Provide the [x, y] coordinate of the cell's center where the given text is located.  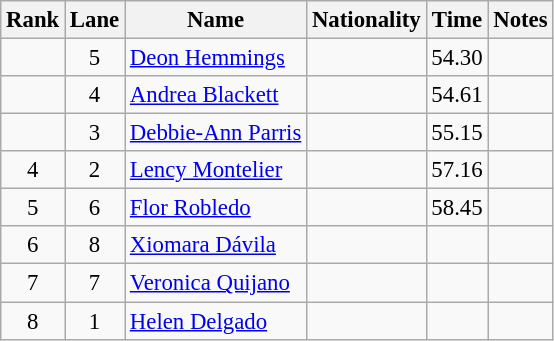
Name [216, 20]
Time [457, 20]
2 [95, 170]
58.45 [457, 208]
Rank [33, 20]
Helen Delgado [216, 321]
Flor Robledo [216, 208]
Debbie-Ann Parris [216, 133]
Notes [520, 20]
Xiomara Dávila [216, 245]
1 [95, 321]
3 [95, 133]
Nationality [366, 20]
55.15 [457, 133]
57.16 [457, 170]
Veronica Quijano [216, 283]
Deon Hemmings [216, 58]
Lency Montelier [216, 170]
Andrea Blackett [216, 95]
54.30 [457, 58]
54.61 [457, 95]
Lane [95, 20]
